From the cell containing the given text, extract its center point as [X, Y] coordinate. 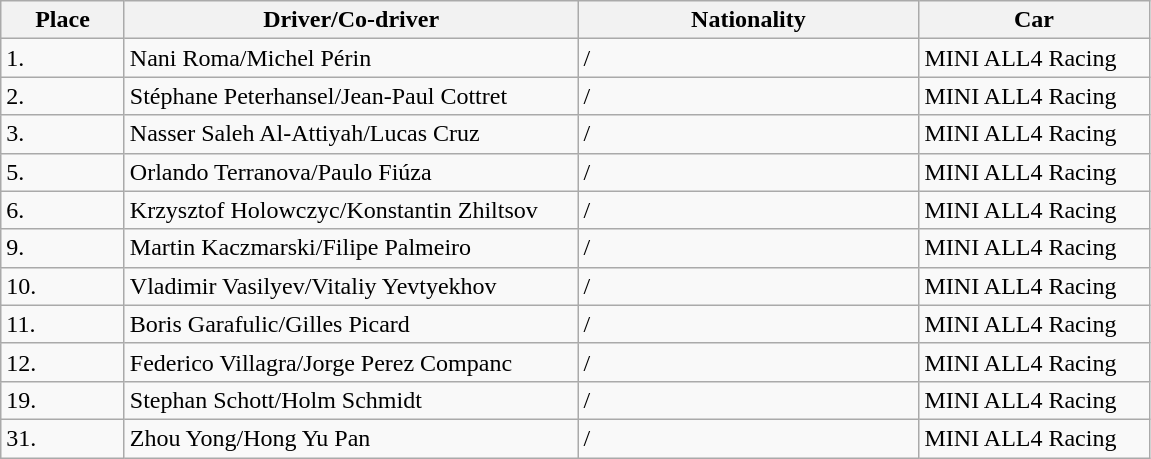
Martin Kaczmarski/Filipe Palmeiro [351, 248]
Vladimir Vasilyev/Vitaliy Yevtyekhov [351, 286]
Driver/Co-driver [351, 20]
12. [63, 362]
Place [63, 20]
Stéphane Peterhansel/Jean-Paul Cottret [351, 96]
1. [63, 58]
9. [63, 248]
2. [63, 96]
6. [63, 210]
Nasser Saleh Al-Attiyah/Lucas Cruz [351, 134]
31. [63, 438]
Boris Garafulic/Gilles Picard [351, 324]
19. [63, 400]
10. [63, 286]
Nationality [748, 20]
Nani Roma/Michel Périn [351, 58]
Car [1034, 20]
Federico Villagra/Jorge Perez Companc [351, 362]
11. [63, 324]
3. [63, 134]
Stephan Schott/Holm Schmidt [351, 400]
Orlando Terranova/Paulo Fiúza [351, 172]
5. [63, 172]
Krzysztof Holowczyc/Konstantin Zhiltsov [351, 210]
Zhou Yong/Hong Yu Pan [351, 438]
